Find where the given text appears and provide that cell's center as (X, Y) coordinate. 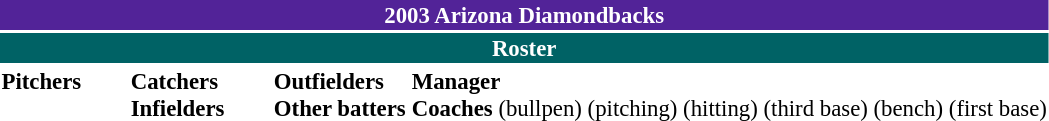
Roster (524, 48)
2003 Arizona Diamondbacks (524, 15)
